Determine the [X, Y] coordinate at the center of the cell enclosing the given text.  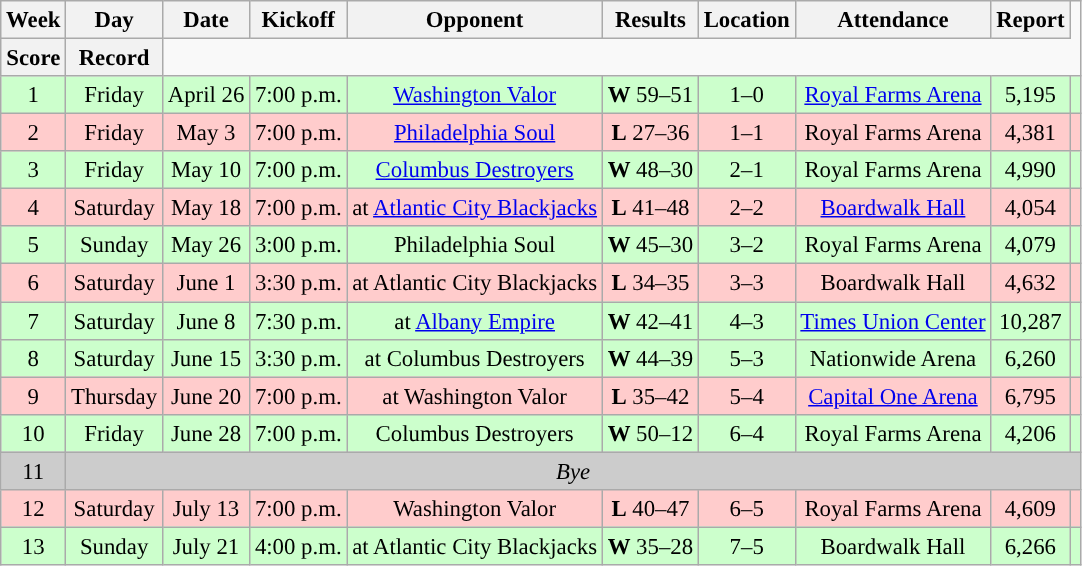
3 [34, 170]
Thursday [114, 396]
L 40–47 [650, 509]
L 35–42 [650, 396]
4,381 [1030, 133]
June 8 [206, 321]
7:30 p.m. [298, 321]
Score [34, 58]
3:00 p.m. [298, 245]
W 44–39 [650, 358]
Capital One Arena [893, 396]
W 48–30 [650, 170]
6,260 [1030, 358]
Kickoff [298, 20]
Nationwide Arena [893, 358]
W 59–51 [650, 95]
June 28 [206, 433]
Times Union Center [893, 321]
Opponent [474, 20]
1–0 [746, 95]
5 [34, 245]
1 [34, 95]
July 21 [206, 546]
W 45–30 [650, 245]
L 41–48 [650, 208]
11 [34, 471]
Bye [574, 471]
June 20 [206, 396]
Results [650, 20]
6–4 [746, 433]
10,287 [1030, 321]
6 [34, 283]
W 35–28 [650, 546]
July 13 [206, 509]
May 26 [206, 245]
Date [206, 20]
May 3 [206, 133]
4 [34, 208]
3–2 [746, 245]
1–1 [746, 133]
Location [746, 20]
Record [114, 58]
W 42–41 [650, 321]
2–1 [746, 170]
at Columbus Destroyers [474, 358]
4:00 p.m. [298, 546]
L 27–36 [650, 133]
Attendance [893, 20]
4,079 [1030, 245]
5–4 [746, 396]
2 [34, 133]
7 [34, 321]
Day [114, 20]
6,795 [1030, 396]
Week [34, 20]
W 50–12 [650, 433]
10 [34, 433]
4,990 [1030, 170]
4,632 [1030, 283]
6–5 [746, 509]
June 1 [206, 283]
7–5 [746, 546]
4,609 [1030, 509]
June 15 [206, 358]
at Albany Empire [474, 321]
May 10 [206, 170]
4–3 [746, 321]
L 34–35 [650, 283]
13 [34, 546]
April 26 [206, 95]
5,195 [1030, 95]
9 [34, 396]
6,266 [1030, 546]
4,206 [1030, 433]
Report [1030, 20]
at Washington Valor [474, 396]
5–3 [746, 358]
3–3 [746, 283]
2–2 [746, 208]
12 [34, 509]
8 [34, 358]
4,054 [1030, 208]
May 18 [206, 208]
